Determine the [X, Y] coordinate at the center of the cell enclosing the given text.  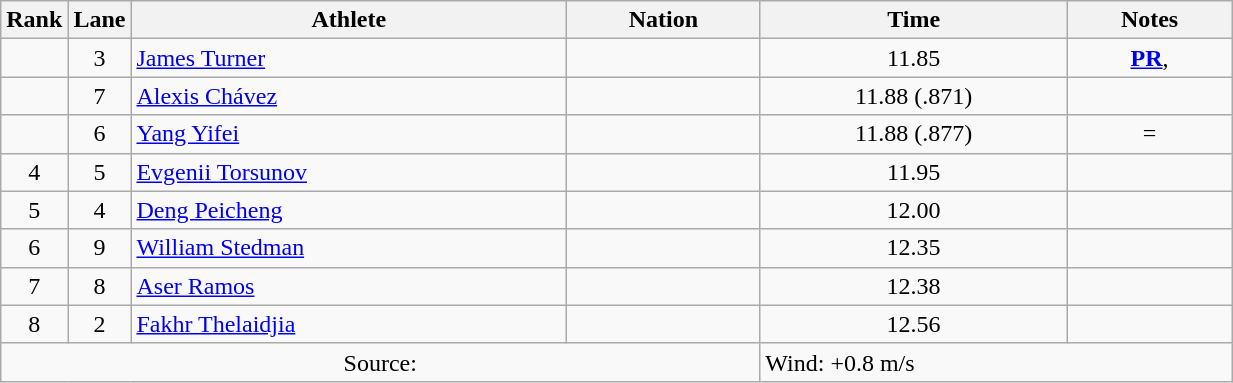
Source: [380, 362]
11.95 [914, 172]
Alexis Chávez [349, 96]
James Turner [349, 58]
11.88 (.877) [914, 134]
Lane [100, 20]
Time [914, 20]
12.56 [914, 324]
Yang Yifei [349, 134]
Wind: +0.8 m/s [996, 362]
Nation [664, 20]
Deng Peicheng [349, 210]
Fakhr Thelaidjia [349, 324]
Athlete [349, 20]
11.85 [914, 58]
Rank [34, 20]
2 [100, 324]
12.00 [914, 210]
William Stedman [349, 248]
12.38 [914, 286]
12.35 [914, 248]
3 [100, 58]
9 [100, 248]
Evgenii Torsunov [349, 172]
11.88 (.871) [914, 96]
PR, [1149, 58]
Aser Ramos [349, 286]
Notes [1149, 20]
= [1149, 134]
